Return [x, y] of the center of cell containing provided text 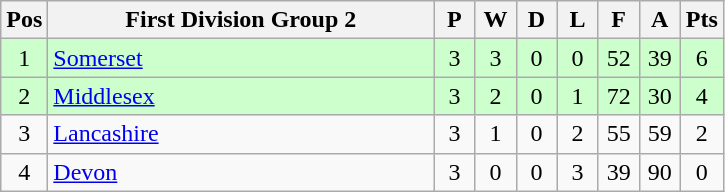
59 [660, 134]
Pos [24, 20]
30 [660, 96]
Devon [241, 172]
72 [618, 96]
W [496, 20]
A [660, 20]
90 [660, 172]
F [618, 20]
First Division Group 2 [241, 20]
Somerset [241, 58]
D [536, 20]
Pts [702, 20]
Middlesex [241, 96]
52 [618, 58]
P [454, 20]
6 [702, 58]
55 [618, 134]
Lancashire [241, 134]
L [578, 20]
